Identify which cell holds the provided text, then report its (X, Y) central coordinate. 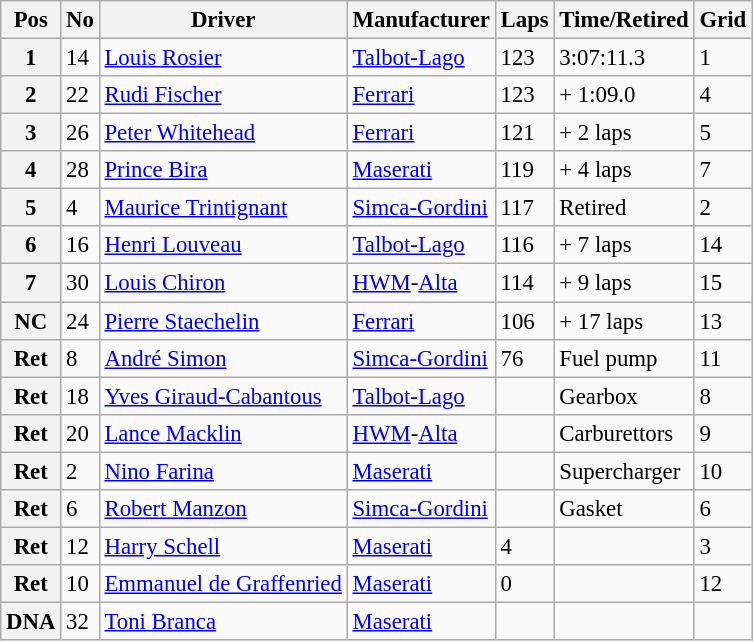
+ 9 laps (624, 283)
76 (524, 358)
114 (524, 283)
26 (80, 133)
119 (524, 170)
Louis Rosier (223, 58)
Manufacturer (421, 20)
Louis Chiron (223, 283)
Fuel pump (624, 358)
Lance Macklin (223, 433)
30 (80, 283)
Laps (524, 20)
Pierre Staechelin (223, 321)
Robert Manzon (223, 509)
Time/Retired (624, 20)
Rudi Fischer (223, 95)
Grid (722, 20)
13 (722, 321)
32 (80, 621)
116 (524, 245)
Peter Whitehead (223, 133)
0 (524, 584)
No (80, 20)
Toni Branca (223, 621)
Retired (624, 208)
20 (80, 433)
Nino Farina (223, 471)
DNA (31, 621)
+ 17 laps (624, 321)
117 (524, 208)
11 (722, 358)
Henri Louveau (223, 245)
+ 2 laps (624, 133)
Pos (31, 20)
Driver (223, 20)
15 (722, 283)
Yves Giraud-Cabantous (223, 396)
Emmanuel de Graffenried (223, 584)
Gasket (624, 509)
+ 4 laps (624, 170)
Maurice Trintignant (223, 208)
Harry Schell (223, 546)
+ 1:09.0 (624, 95)
3:07:11.3 (624, 58)
+ 7 laps (624, 245)
9 (722, 433)
NC (31, 321)
28 (80, 170)
Carburettors (624, 433)
24 (80, 321)
André Simon (223, 358)
22 (80, 95)
Supercharger (624, 471)
121 (524, 133)
Prince Bira (223, 170)
106 (524, 321)
16 (80, 245)
Gearbox (624, 396)
18 (80, 396)
